Return (x, y) of the center of cell containing provided text 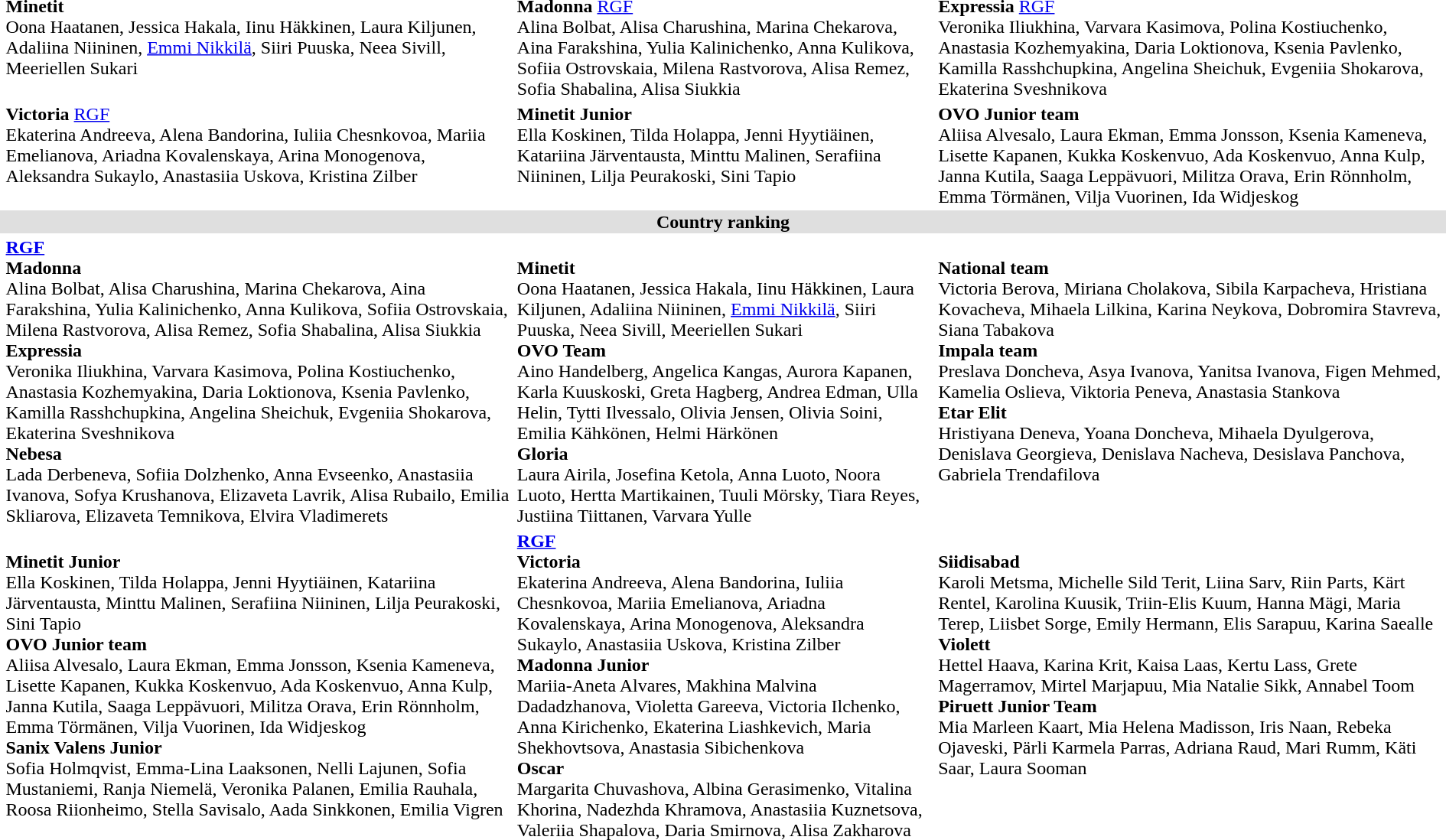
Country ranking (723, 222)
